Scan for the cell matching the given text and deliver its [X, Y] coordinate at center. 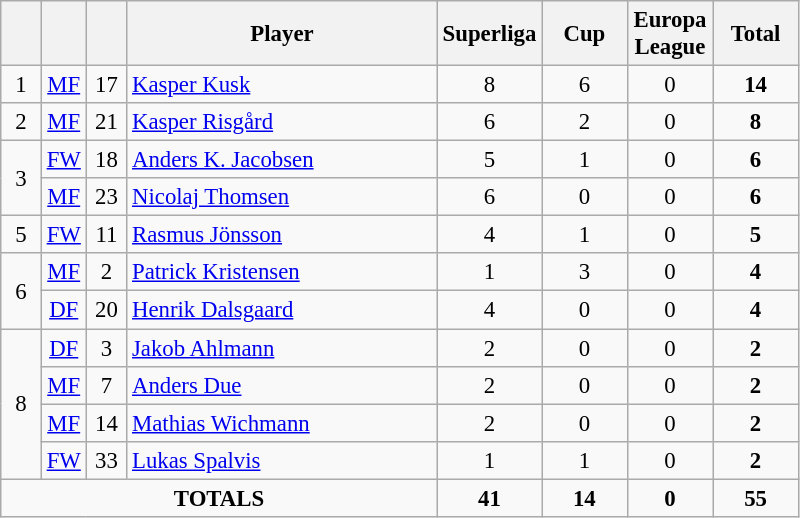
11 [106, 235]
Mathias Wichmann [282, 423]
Jakob Ahlmann [282, 348]
Superliga [489, 34]
Patrick Kristensen [282, 273]
Anders Due [282, 385]
7 [106, 385]
Kasper Risgård [282, 122]
Lukas Spalvis [282, 460]
17 [106, 85]
Rasmus Jönsson [282, 235]
21 [106, 122]
33 [106, 460]
20 [106, 310]
Cup [585, 34]
Player [282, 34]
18 [106, 160]
Total [756, 34]
Kasper Kusk [282, 85]
23 [106, 197]
55 [756, 498]
Europa League [670, 34]
Henrik Dalsgaard [282, 310]
41 [489, 498]
TOTALS [220, 498]
Nicolaj Thomsen [282, 197]
Anders K. Jacobsen [282, 160]
